Capture the cell that displays the provided text and extract its [x, y] central coordinate. 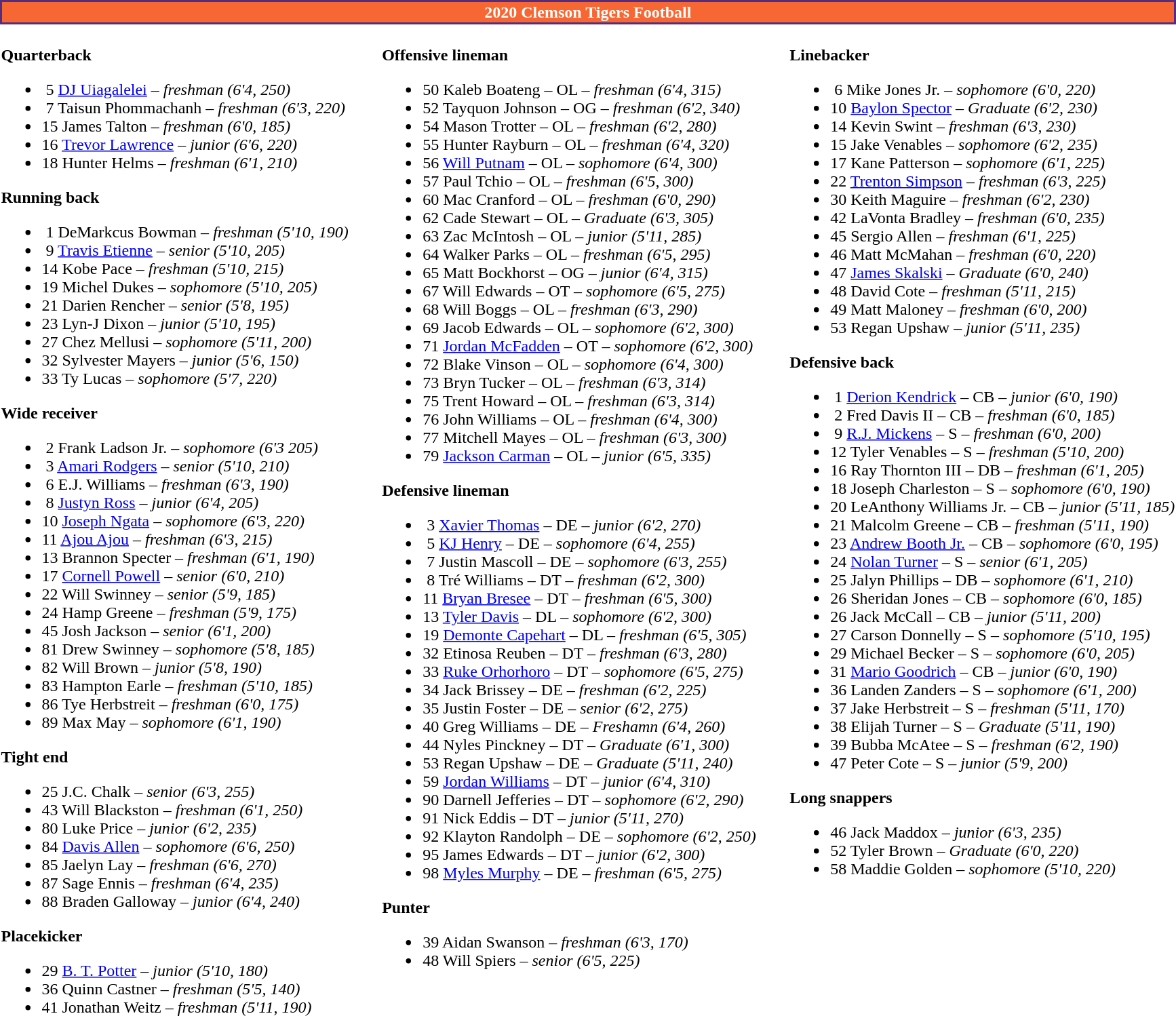
2020 Clemson Tigers Football [588, 12]
